Locate the cell with the specified text and output its (X, Y) center coordinate. 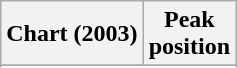
Chart (2003) (72, 34)
Peak position (189, 34)
